Scan for the cell matching the given text and deliver its [X, Y] coordinate at center. 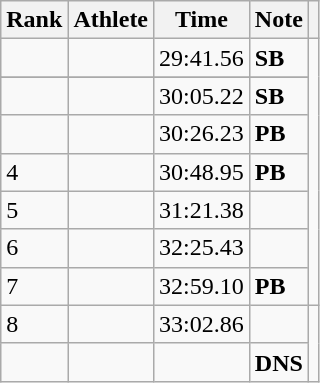
4 [34, 172]
32:25.43 [202, 248]
30:48.95 [202, 172]
DNS [278, 362]
Athlete [111, 20]
31:21.38 [202, 210]
29:41.56 [202, 58]
6 [34, 248]
Note [278, 20]
7 [34, 286]
33:02.86 [202, 324]
30:05.22 [202, 96]
5 [34, 210]
Time [202, 20]
8 [34, 324]
32:59.10 [202, 286]
30:26.23 [202, 134]
Rank [34, 20]
